Detect which cell encompasses the target text, then output its [x, y] center coordinate. 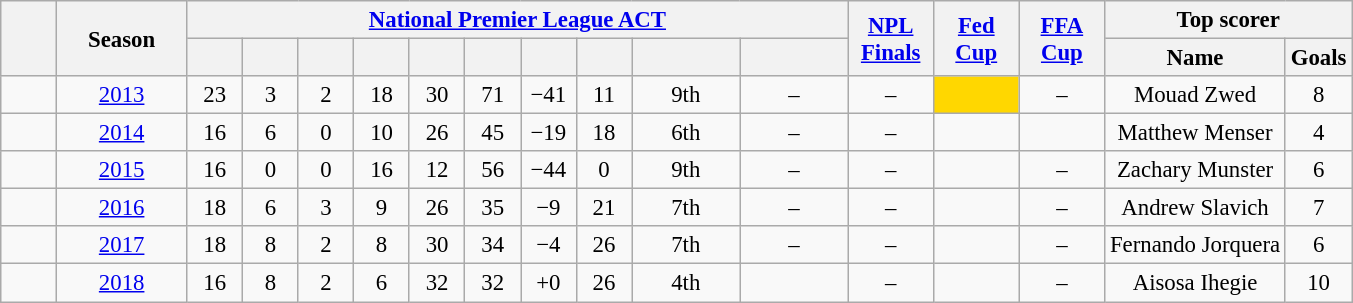
6th [686, 133]
2016 [122, 208]
7 [1318, 208]
Name [1196, 58]
−9 [548, 208]
−19 [548, 133]
FFACup [1062, 38]
4 [1318, 133]
2015 [122, 170]
71 [493, 95]
12 [437, 170]
35 [493, 208]
−4 [548, 245]
21 [604, 208]
Mouad Zwed [1196, 95]
−44 [548, 170]
Zachary Munster [1196, 170]
Goals [1318, 58]
2014 [122, 133]
NPLFinals [891, 38]
+0 [548, 283]
FedCup [976, 38]
56 [493, 170]
Top scorer [1228, 20]
45 [493, 133]
4th [686, 283]
Matthew Menser [1196, 133]
Fernando Jorquera [1196, 245]
2017 [122, 245]
−41 [548, 95]
2013 [122, 95]
Season [122, 38]
National Premier League ACT [518, 20]
Aisosa Ihegie [1196, 283]
2018 [122, 283]
Andrew Slavich [1196, 208]
11 [604, 95]
23 [215, 95]
34 [493, 245]
9 [382, 208]
